Extract the (X, Y) coordinate from the center of the cell holding the provided text.  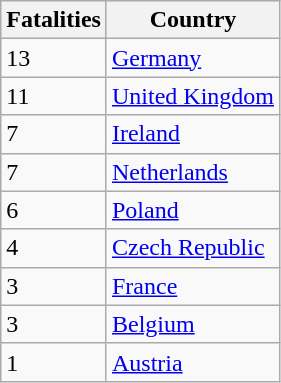
Ireland (192, 134)
Germany (192, 58)
France (192, 286)
Fatalities (54, 20)
4 (54, 248)
Country (192, 20)
Poland (192, 210)
Czech Republic (192, 248)
Austria (192, 362)
6 (54, 210)
Belgium (192, 324)
Netherlands (192, 172)
11 (54, 96)
1 (54, 362)
United Kingdom (192, 96)
13 (54, 58)
